Return the [X, Y] coordinate for the center point of the cell that contains the specified text.  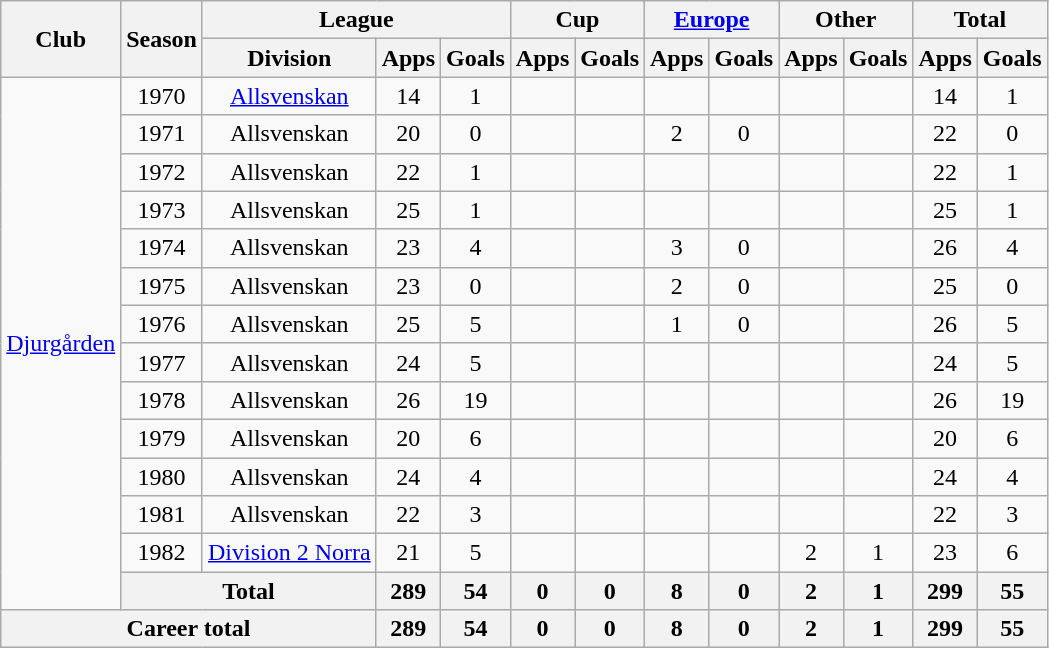
1971 [162, 134]
1979 [162, 438]
Division 2 Norra [289, 553]
1972 [162, 172]
Other [846, 20]
1974 [162, 248]
Cup [577, 20]
21 [408, 553]
Club [61, 39]
1981 [162, 515]
1982 [162, 553]
Djurgården [61, 344]
1975 [162, 286]
Europe [712, 20]
Season [162, 39]
League [356, 20]
1970 [162, 96]
Career total [188, 629]
1976 [162, 324]
1980 [162, 477]
1978 [162, 400]
1977 [162, 362]
1973 [162, 210]
Division [289, 58]
